For the text-containing cell, return its midpoint in [X, Y] coordinate format. 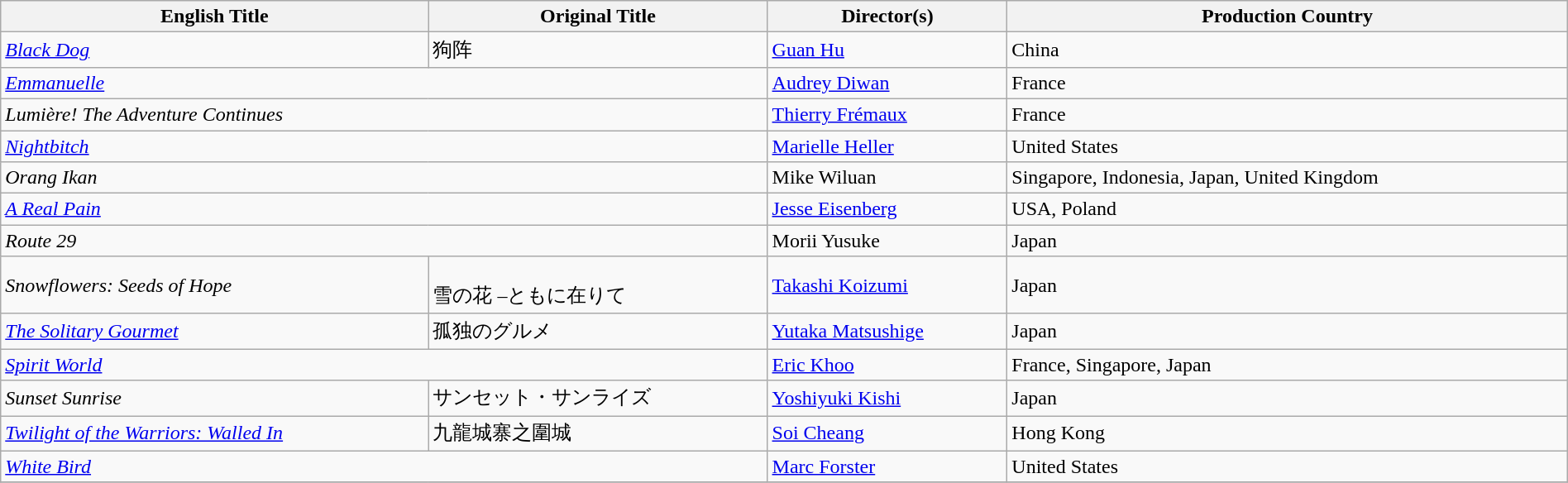
Yutaka Matsushige [887, 331]
Thierry Frémaux [887, 114]
Hong Kong [1287, 433]
Mike Wiluan [887, 178]
Route 29 [384, 241]
孤独のグルメ [598, 331]
狗阵 [598, 50]
Audrey Diwan [887, 83]
Snowflowers: Seeds of Hope [215, 285]
Production Country [1287, 17]
Marc Forster [887, 466]
A Real Pain [384, 209]
China [1287, 50]
English Title [215, 17]
Takashi Koizumi [887, 285]
サンセット・サンライズ [598, 399]
九龍城寨之圍城 [598, 433]
Jesse Eisenberg [887, 209]
Director(s) [887, 17]
Black Dog [215, 50]
France, Singapore, Japan [1287, 365]
USA, Poland [1287, 209]
Sunset Sunrise [215, 399]
Eric Khoo [887, 365]
Nightbitch [384, 146]
Original Title [598, 17]
Singapore, Indonesia, Japan, United Kingdom [1287, 178]
Yoshiyuki Kishi [887, 399]
Emmanuelle [384, 83]
Orang Ikan [384, 178]
Guan Hu [887, 50]
雪の花 –ともに在りて [598, 285]
Marielle Heller [887, 146]
Morii Yusuke [887, 241]
The Solitary Gourmet [215, 331]
Soi Cheang [887, 433]
Twilight of the Warriors: Walled In [215, 433]
White Bird [384, 466]
Lumière! The Adventure Continues [384, 114]
Spirit World [384, 365]
